Locate the cell with the specified text and output its (x, y) center coordinate. 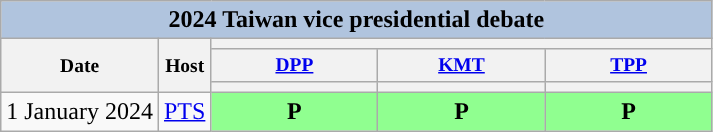
Host (184, 66)
PTS (184, 111)
2024 Taiwan vice presidential debate (356, 20)
DPP (294, 64)
KMT (462, 64)
TPP (628, 64)
1 January 2024 (80, 111)
Date (80, 66)
